Detect which cell encompasses the target text, then output its [X, Y] center coordinate. 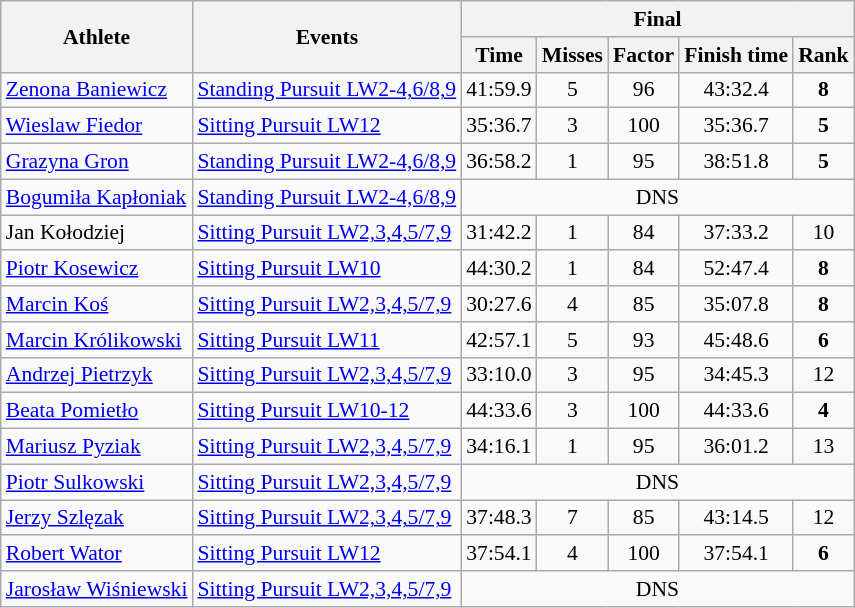
Bogumiła Kapłoniak [97, 197]
Zenona Baniewicz [97, 90]
Final [657, 19]
Sitting Pursuit LW11 [326, 340]
Jarosław Wiśniewski [97, 589]
43:14.5 [736, 518]
36:01.2 [736, 447]
7 [572, 518]
38:51.8 [736, 162]
52:47.4 [736, 269]
Wieslaw Fiedor [97, 126]
93 [644, 340]
35:07.8 [736, 304]
31:42.2 [498, 233]
41:59.9 [498, 90]
Events [326, 36]
Finish time [736, 55]
44:30.2 [498, 269]
10 [824, 233]
Grazyna Gron [97, 162]
33:10.0 [498, 375]
Piotr Sulkowski [97, 482]
Factor [644, 55]
Misses [572, 55]
43:32.4 [736, 90]
Andrzej Pietrzyk [97, 375]
Jan Kołodziej [97, 233]
Marcin Koś [97, 304]
Sitting Pursuit LW10-12 [326, 411]
36:58.2 [498, 162]
Sitting Pursuit LW10 [326, 269]
37:33.2 [736, 233]
42:57.1 [498, 340]
37:48.3 [498, 518]
Robert Wator [97, 554]
Piotr Kosewicz [97, 269]
Athlete [97, 36]
Mariusz Pyziak [97, 447]
Beata Pomietło [97, 411]
34:16.1 [498, 447]
Marcin Królikowski [97, 340]
13 [824, 447]
45:48.6 [736, 340]
30:27.6 [498, 304]
Time [498, 55]
96 [644, 90]
34:45.3 [736, 375]
Rank [824, 55]
Jerzy Szlęzak [97, 518]
